Determine the [x, y] coordinate at the center of the cell enclosing the given text.  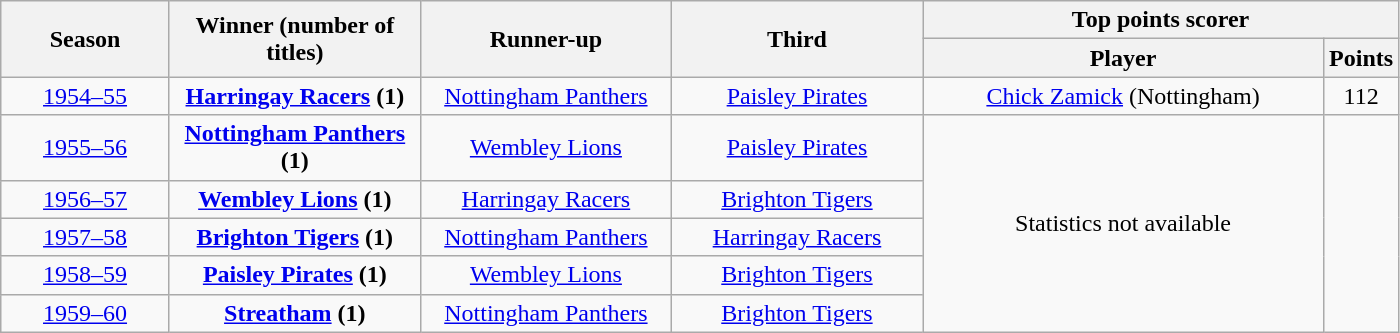
Runner-up [546, 39]
Brighton Tigers (1) [294, 237]
Winner (number of titles) [294, 39]
Harringay Racers (1) [294, 96]
1958–59 [86, 275]
Nottingham Panthers (1) [294, 148]
Player [1122, 58]
Third [796, 39]
Season [86, 39]
1956–57 [86, 199]
Chick Zamick (Nottingham) [1122, 96]
Top points scorer [1160, 20]
Statistics not available [1122, 224]
Points [1362, 58]
1954–55 [86, 96]
Streatham (1) [294, 313]
112 [1362, 96]
1955–56 [86, 148]
1959–60 [86, 313]
1957–58 [86, 237]
Wembley Lions (1) [294, 199]
Paisley Pirates (1) [294, 275]
